For the text-containing cell, return its midpoint in (x, y) coordinate format. 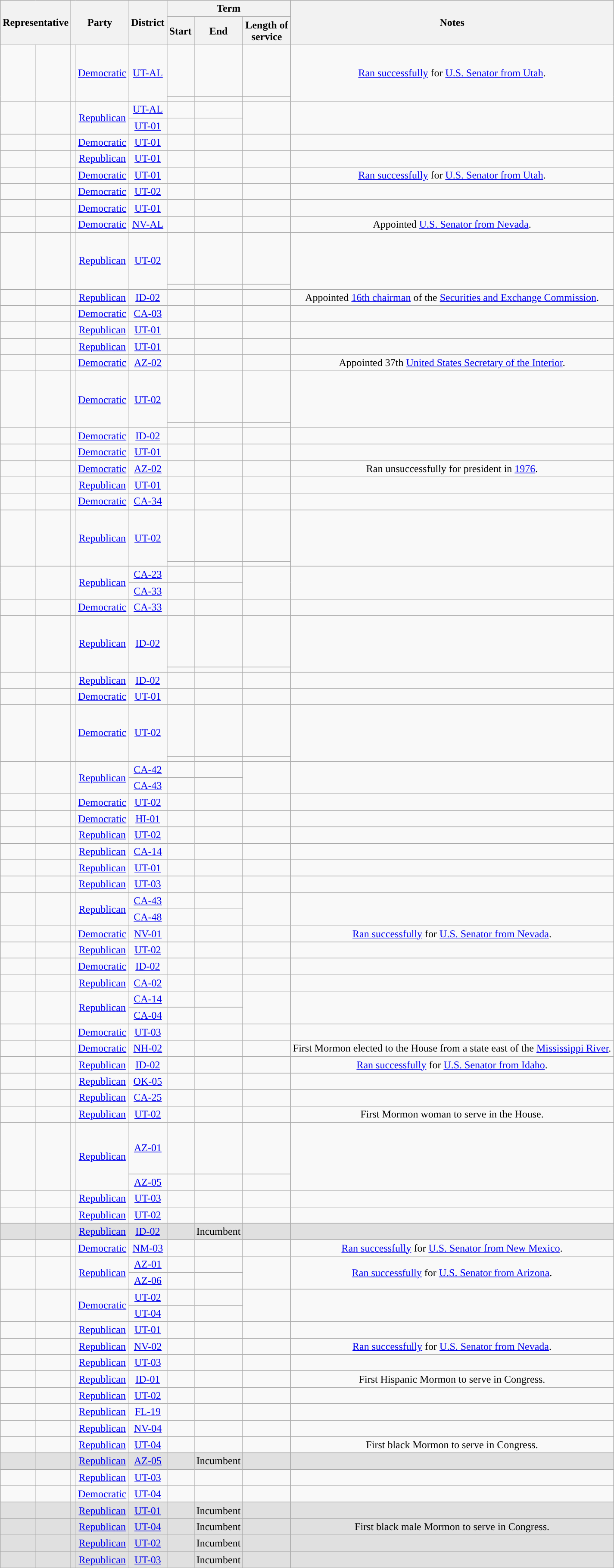
OK-05 (148, 1081)
Notes (452, 22)
First black male Mormon to serve in Congress. (452, 1527)
CA-23 (148, 574)
NV-04 (148, 1428)
HI-01 (148, 819)
Ran successfully for U.S. Senator from New Mexico. (452, 1248)
Term (228, 9)
CA-34 (148, 501)
NM-03 (148, 1248)
Ran successfully for U.S. Senator from Idaho. (452, 1065)
CA-48 (148, 917)
First Mormon woman to serve in the House. (452, 1114)
First black Mormon to serve in Congress. (452, 1445)
ID-01 (148, 1379)
Appointed 37th United States Secretary of the Interior. (452, 363)
First Mormon elected to the House from a state east of the Mississippi River. (452, 1048)
NH-02 (148, 1048)
NV-02 (148, 1346)
Appointed 16th chairman of the Securities and Exchange Commission. (452, 297)
Representative (36, 22)
End (218, 31)
Ran successfully for U.S. Senator from Arizona. (452, 1272)
NV-AL (148, 224)
Appointed U.S. Senator from Nevada. (452, 224)
First Hispanic Mormon to serve in Congress. (452, 1379)
Length ofservice (267, 31)
AZ-06 (148, 1280)
CA-03 (148, 314)
CA-25 (148, 1098)
CA-04 (148, 1016)
CA-42 (148, 770)
District (148, 22)
Start (180, 31)
Ran unsuccessfully for president in 1976. (452, 469)
CA-02 (148, 983)
NV-01 (148, 933)
FL-19 (148, 1412)
Party (100, 22)
